For the text-containing cell, return its midpoint in (X, Y) coordinate format. 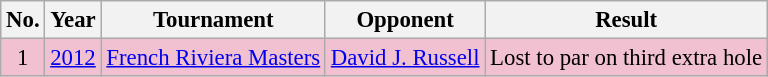
David J. Russell (404, 58)
2012 (73, 58)
French Riviera Masters (213, 58)
Year (73, 20)
1 (23, 58)
Tournament (213, 20)
Lost to par on third extra hole (626, 58)
Opponent (404, 20)
Result (626, 20)
No. (23, 20)
